Return the [X, Y] coordinate for the center point of the cell that contains the specified text.  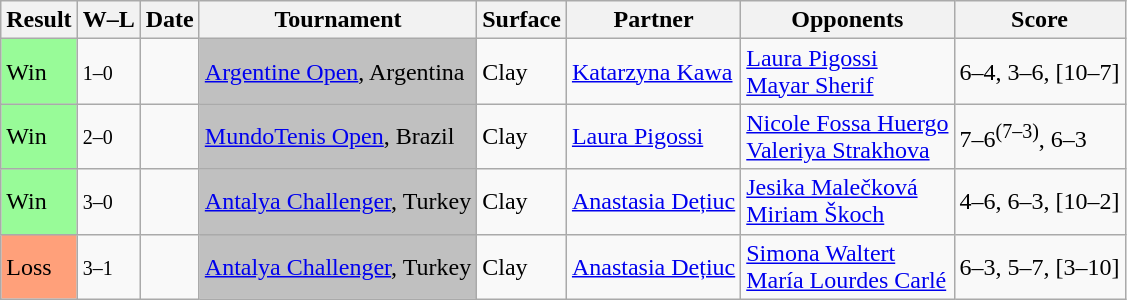
Simona Waltert María Lourdes Carlé [848, 266]
Tournament [338, 20]
Surface [522, 20]
Katarzyna Kawa [653, 72]
Result [39, 20]
6–3, 5–7, [3–10] [1040, 266]
4–6, 6–3, [10–2] [1040, 202]
Date [170, 20]
Laura Pigossi Mayar Sherif [848, 72]
3–1 [108, 266]
Argentine Open, Argentina [338, 72]
3–0 [108, 202]
Partner [653, 20]
Loss [39, 266]
Nicole Fossa Huergo Valeriya Strakhova [848, 136]
Jesika Malečková Miriam Škoch [848, 202]
2–0 [108, 136]
Laura Pigossi [653, 136]
W–L [108, 20]
7–6(7–3), 6–3 [1040, 136]
Opponents [848, 20]
Score [1040, 20]
1–0 [108, 72]
6–4, 3–6, [10–7] [1040, 72]
MundoTenis Open, Brazil [338, 136]
